From the cell containing the given text, extract its center point as (X, Y) coordinate. 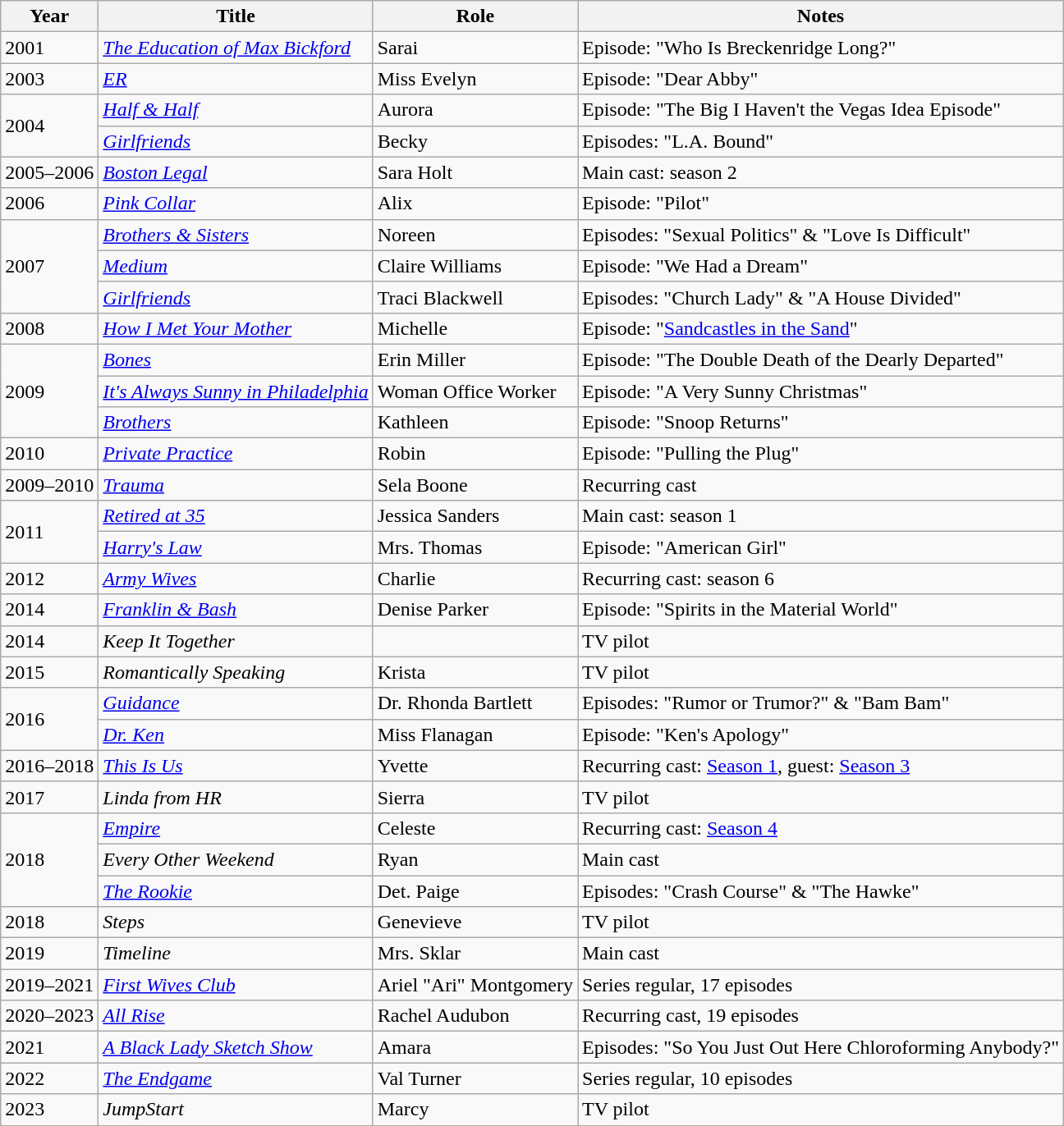
2012 (49, 579)
Miss Flanagan (475, 735)
2001 (49, 48)
Romantically Speaking (236, 672)
Det. Paige (475, 890)
Episodes: "L.A. Bound" (821, 141)
Brothers & Sisters (236, 235)
All Rise (236, 1016)
2019 (49, 954)
Recurring cast, 19 episodes (821, 1016)
Main cast: season 2 (821, 172)
Series regular, 17 episodes (821, 985)
2016–2018 (49, 766)
Linda from HR (236, 797)
This Is Us (236, 766)
Boston Legal (236, 172)
Timeline (236, 954)
Episode: "Ken's Apology" (821, 735)
Jessica Sanders (475, 516)
2007 (49, 266)
Celeste (475, 828)
Miss Evelyn (475, 79)
Episodes: "Rumor or Trumor?" & "Bam Bam" (821, 703)
2004 (49, 126)
2022 (49, 1078)
Episode: "Who Is Breckenridge Long?" (821, 48)
2016 (49, 719)
Michelle (475, 328)
2008 (49, 328)
Episode: "Pilot" (821, 204)
Franklin & Bash (236, 610)
Ariel "Ari" Montgomery (475, 985)
Episode: "Spirits in the Material World" (821, 610)
Episodes: "So You Just Out Here Chloroforming Anybody?" (821, 1047)
Episode: "We Had a Dream" (821, 266)
2005–2006 (49, 172)
Recurring cast: Season 4 (821, 828)
Brothers (236, 423)
Yvette (475, 766)
Woman Office Worker (475, 391)
First Wives Club (236, 985)
Marcy (475, 1110)
How I Met Your Mother (236, 328)
Dr. Rhonda Bartlett (475, 703)
2006 (49, 204)
2010 (49, 454)
Notes (821, 16)
Episodes: "Sexual Politics" & "Love Is Difficult" (821, 235)
Val Turner (475, 1078)
Trauma (236, 485)
Sierra (475, 797)
Recurring cast (821, 485)
It's Always Sunny in Philadelphia (236, 391)
Episode: "American Girl" (821, 547)
ER (236, 79)
Kathleen (475, 423)
Rachel Audubon (475, 1016)
Episodes: "Crash Course" & "The Hawke" (821, 890)
2020–2023 (49, 1016)
Episode: "Snoop Returns" (821, 423)
Empire (236, 828)
Half & Half (236, 110)
Episode: "Pulling the Plug" (821, 454)
2009 (49, 391)
Sara Holt (475, 172)
Mrs. Thomas (475, 547)
Harry's Law (236, 547)
Becky (475, 141)
2009–2010 (49, 485)
Pink Collar (236, 204)
Noreen (475, 235)
Episodes: "Church Lady" & "A House Divided" (821, 297)
The Education of Max Bickford (236, 48)
2015 (49, 672)
Denise Parker (475, 610)
Erin Miller (475, 359)
Sela Boone (475, 485)
2021 (49, 1047)
2011 (49, 532)
Amara (475, 1047)
Robin (475, 454)
2003 (49, 79)
Recurring cast: Season 1, guest: Season 3 (821, 766)
Role (475, 16)
Every Other Weekend (236, 859)
Sarai (475, 48)
Genevieve (475, 922)
2023 (49, 1110)
2017 (49, 797)
Dr. Ken (236, 735)
Claire Williams (475, 266)
A Black Lady Sketch Show (236, 1047)
Alix (475, 204)
Recurring cast: season 6 (821, 579)
Episode: "The Double Death of the Dearly Departed" (821, 359)
The Endgame (236, 1078)
Army Wives (236, 579)
JumpStart (236, 1110)
Main cast: season 1 (821, 516)
Bones (236, 359)
Episode: "A Very Sunny Christmas" (821, 391)
Ryan (475, 859)
Retired at 35 (236, 516)
Episode: "Dear Abby" (821, 79)
Title (236, 16)
Series regular, 10 episodes (821, 1078)
Charlie (475, 579)
Aurora (475, 110)
Keep It Together (236, 641)
Episode: "The Big I Haven't the Vegas Idea Episode" (821, 110)
Traci Blackwell (475, 297)
Mrs. Sklar (475, 954)
The Rookie (236, 890)
Medium (236, 266)
Private Practice (236, 454)
Krista (475, 672)
Guidance (236, 703)
Year (49, 16)
2019–2021 (49, 985)
Steps (236, 922)
Episode: "Sandcastles in the Sand" (821, 328)
